Extract the (x, y) coordinate from the center of the cell holding the provided text.  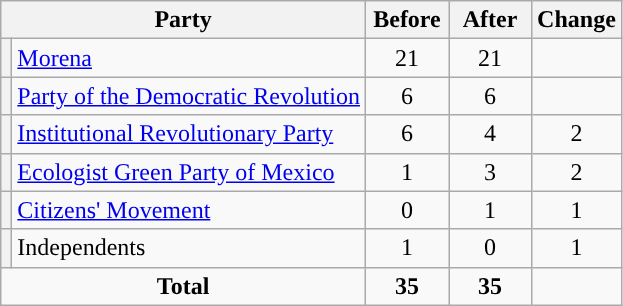
3 (490, 172)
After (490, 20)
Before (406, 20)
Institutional Revolutionary Party (189, 134)
Citizens' Movement (189, 210)
4 (490, 134)
Ecologist Green Party of Mexico (189, 172)
Party of the Democratic Revolution (189, 96)
Change (577, 20)
Independents (189, 248)
Party (184, 20)
Morena (189, 58)
Total (184, 286)
